Identify which cell holds the provided text, then report its [x, y] central coordinate. 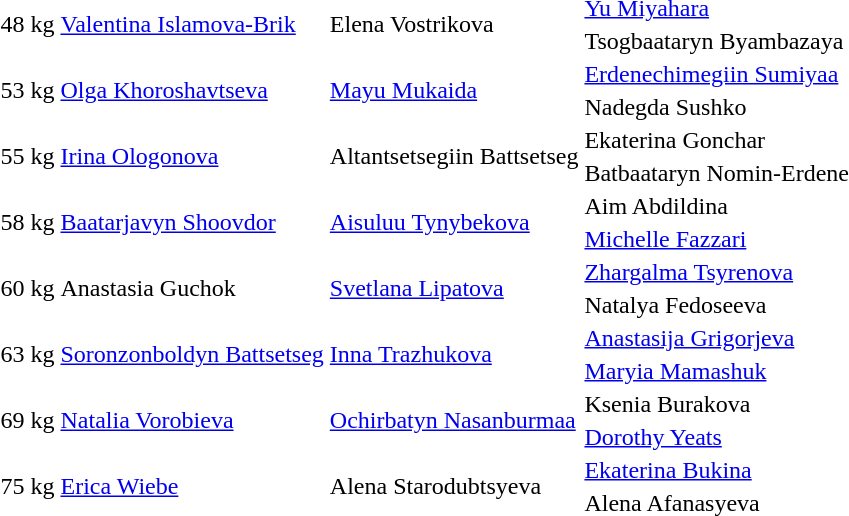
Olga Khoroshavtseva [192, 90]
Aisuluu Tynybekova [454, 222]
Baatarjavyn Shoovdor [192, 222]
Soronzonboldyn Battsetseg [192, 354]
Altantsetsegiin Battsetseg [454, 156]
Natalia Vorobieva [192, 420]
Ochirbatyn Nasanburmaa [454, 420]
Irina Ologonova [192, 156]
Anastasia Guchok [192, 288]
Svetlana Lipatova [454, 288]
Inna Trazhukova [454, 354]
Mayu Mukaida [454, 90]
